Return [X, Y] of the center of cell containing provided text 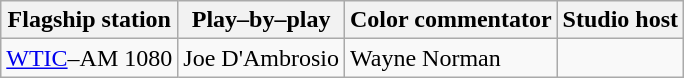
Joe D'Ambrosio [262, 58]
Studio host [620, 20]
Color commentator [452, 20]
WTIC–AM 1080 [90, 58]
Flagship station [90, 20]
Play–by–play [262, 20]
Wayne Norman [452, 58]
